From the cell containing the given text, extract its center point as (x, y) coordinate. 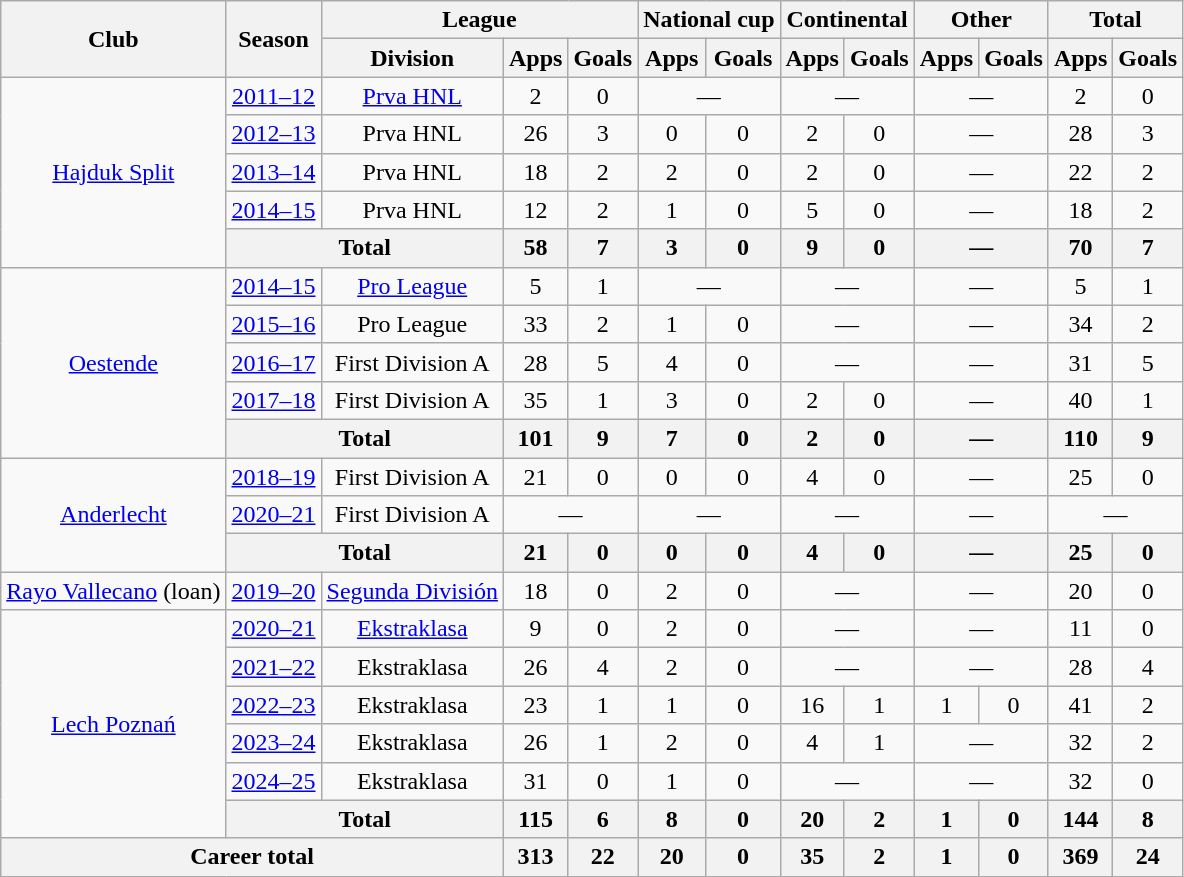
2022–23 (274, 705)
369 (1080, 857)
2011–12 (274, 96)
33 (535, 324)
Continental (847, 20)
2013–14 (274, 172)
National cup (709, 20)
40 (1080, 400)
34 (1080, 324)
2017–18 (274, 400)
2021–22 (274, 667)
110 (1080, 438)
Hajduk Split (114, 172)
115 (535, 819)
23 (535, 705)
Career total (252, 857)
313 (535, 857)
58 (535, 248)
2023–24 (274, 743)
League (480, 20)
70 (1080, 248)
11 (1080, 629)
2012–13 (274, 134)
Other (981, 20)
16 (812, 705)
2024–25 (274, 781)
6 (603, 819)
2018–19 (274, 477)
144 (1080, 819)
Rayo Vallecano (loan) (114, 591)
Division (412, 58)
2019–20 (274, 591)
Anderlecht (114, 515)
Season (274, 39)
Club (114, 39)
2016–17 (274, 362)
101 (535, 438)
24 (1148, 857)
Lech Poznań (114, 724)
41 (1080, 705)
2015–16 (274, 324)
Oestende (114, 362)
Segunda División (412, 591)
12 (535, 210)
